Locate the cell with the specified text and output its [X, Y] center coordinate. 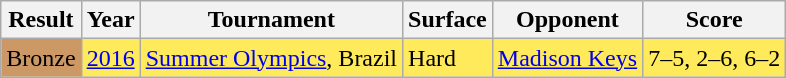
Tournament [271, 20]
Surface [448, 20]
Opponent [567, 20]
7–5, 2–6, 6–2 [714, 58]
Madison Keys [567, 58]
Result [41, 20]
Hard [448, 58]
Bronze [41, 58]
Score [714, 20]
2016 [110, 58]
Year [110, 20]
Summer Olympics, Brazil [271, 58]
